For the text-containing cell, return its midpoint in [X, Y] coordinate format. 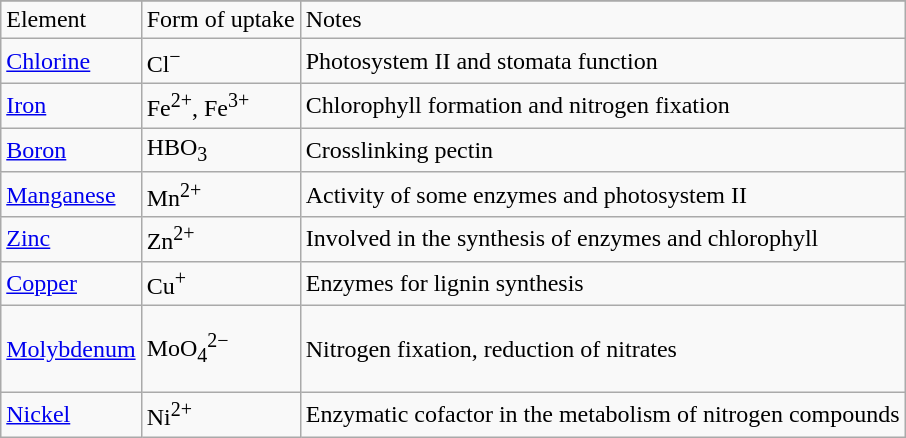
Crosslinking pectin [602, 150]
Mn2+ [220, 194]
Zn2+ [220, 240]
Enzymatic cofactor in the metabolism of nitrogen compounds [602, 414]
Nickel [71, 414]
Cl− [220, 62]
MoO42− [220, 349]
Enzymes for lignin synthesis [602, 284]
Fe2+, Fe3+ [220, 106]
Copper [71, 284]
Ni2+ [220, 414]
Nitrogen fixation, reduction of nitrates [602, 349]
Zinc [71, 240]
Chlorophyll formation and nitrogen fixation [602, 106]
HBO3 [220, 150]
Cu+ [220, 284]
Iron [71, 106]
Molybdenum [71, 349]
Element [71, 20]
Chlorine [71, 62]
Activity of some enzymes and photosystem II [602, 194]
Notes [602, 20]
Involved in the synthesis of enzymes and chlorophyll [602, 240]
Manganese [71, 194]
Boron [71, 150]
Form of uptake [220, 20]
Photosystem II and stomata function [602, 62]
